Detect which cell encompasses the target text, then output its (x, y) center coordinate. 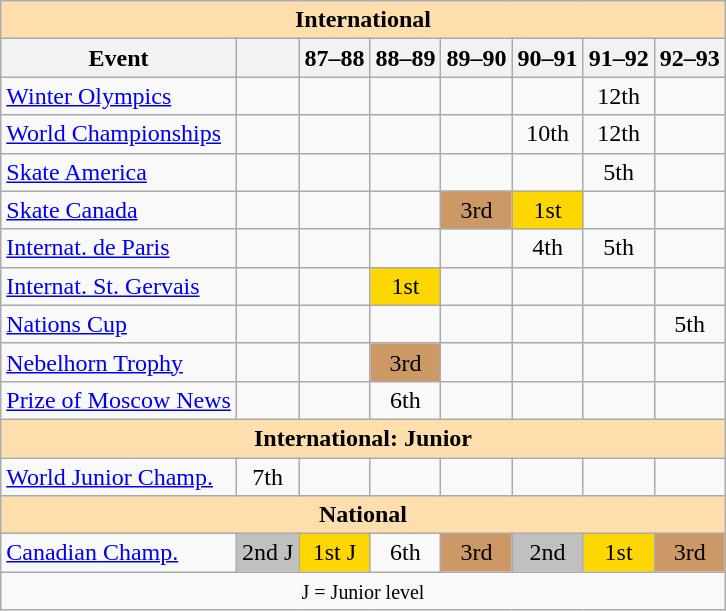
90–91 (548, 58)
2nd J (267, 553)
87–88 (334, 58)
2nd (548, 553)
91–92 (618, 58)
Event (119, 58)
92–93 (690, 58)
89–90 (476, 58)
International: Junior (363, 438)
Internat. de Paris (119, 248)
J = Junior level (363, 591)
Nations Cup (119, 324)
International (363, 20)
10th (548, 134)
Winter Olympics (119, 96)
Prize of Moscow News (119, 400)
National (363, 515)
88–89 (406, 58)
Skate Canada (119, 210)
World Championships (119, 134)
Canadian Champ. (119, 553)
1st J (334, 553)
Skate America (119, 172)
4th (548, 248)
Internat. St. Gervais (119, 286)
7th (267, 477)
Nebelhorn Trophy (119, 362)
World Junior Champ. (119, 477)
